Return the (X, Y) coordinate for the center point of the cell that contains the specified text.  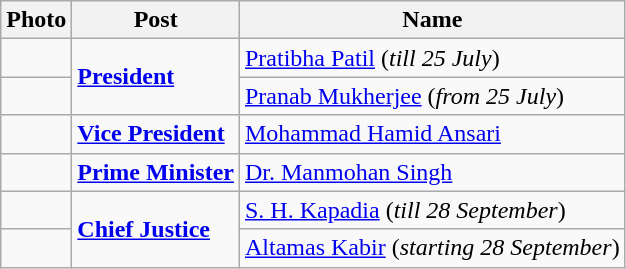
Pratibha Patil (till 25 July) (432, 58)
Altamas Kabir (starting 28 September) (432, 248)
Post (156, 20)
Mohammad Hamid Ansari (432, 134)
Vice President (156, 134)
Photo (36, 20)
Dr. Manmohan Singh (432, 172)
Pranab Mukherjee (from 25 July) (432, 96)
Name (432, 20)
President (156, 77)
Chief Justice (156, 229)
Prime Minister (156, 172)
S. H. Kapadia (till 28 September) (432, 210)
